For the text-containing cell, return its midpoint in (X, Y) coordinate format. 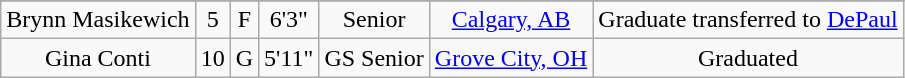
10 (212, 58)
G (244, 58)
Graduated (748, 58)
GS Senior (374, 58)
Grove City, OH (511, 58)
5 (212, 20)
Gina Conti (98, 58)
F (244, 20)
Senior (374, 20)
Graduate transferred to DePaul (748, 20)
Brynn Masikewich (98, 20)
6'3" (289, 20)
Calgary, AB (511, 20)
5'11" (289, 58)
